Return the (x, y) coordinate for the center point of the cell that contains the specified text.  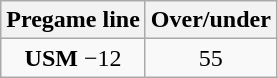
55 (210, 58)
Over/under (210, 20)
Pregame line (74, 20)
USM −12 (74, 58)
